Output the [x, y] coordinate of the center of the cell containing the given text.  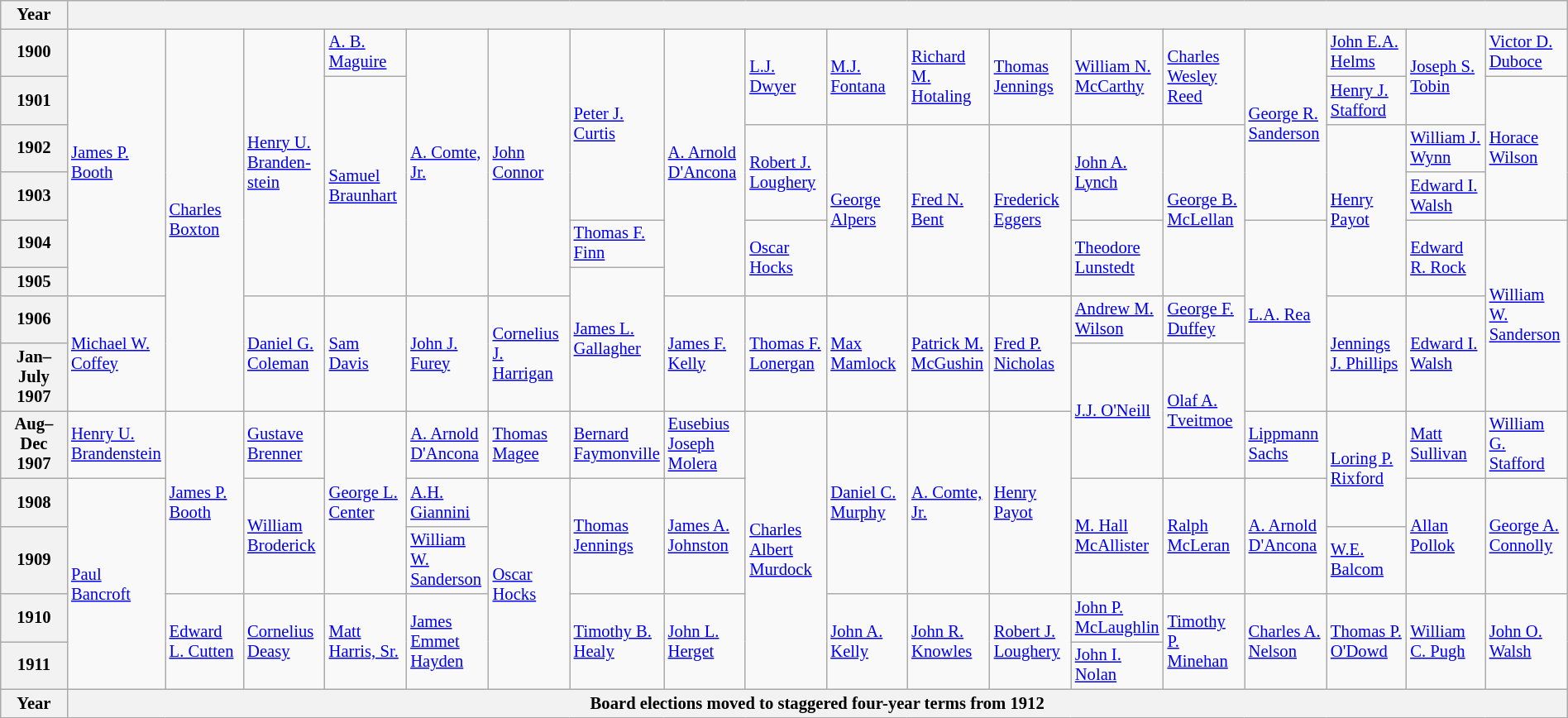
Horace Wilson [1527, 147]
Thomas F. Finn [617, 243]
1909 [34, 560]
Patrick M. McGushin [949, 353]
Cornelius Deasy [284, 642]
A. B. Maguire [366, 52]
1900 [34, 52]
Thomas P. O'Dowd [1366, 642]
Henry U. Branden- stein [284, 161]
James F. Kelly [705, 353]
John Connor [529, 161]
Ralph McLeran [1204, 536]
Board elections moved to staggered four-year terms from 1912 [817, 703]
Lippmann Sachs [1285, 444]
1903 [34, 196]
William J. Wynn [1446, 148]
M. Hall McAllister [1117, 536]
Eusebius Joseph Molera [705, 444]
1901 [34, 100]
Timothy B. Healy [617, 642]
Timothy P. Minehan [1204, 642]
Jennings J. Phillips [1366, 353]
John L. Herget [705, 642]
Daniel G. Coleman [284, 353]
Henry U. Brandenstein [116, 444]
John P. McLaughlin [1117, 618]
W.E. Balcom [1366, 560]
James L. Gallagher [617, 339]
Edward R. Rock [1446, 257]
Fred N. Bent [949, 210]
J.J. O'Neill [1117, 410]
1910 [34, 618]
Matt Harris, Sr. [366, 642]
John O. Walsh [1527, 642]
Charles Boxton [204, 219]
Thomas Magee [529, 444]
Richard M. Hotaling [949, 76]
Peter J. Curtis [617, 124]
James A. Johnston [705, 536]
John E.A. Helms [1366, 52]
Henry J. Stafford [1366, 100]
Frederick Eggers [1030, 210]
Daniel C. Murphy [867, 501]
Charles Wesley Reed [1204, 76]
William N. McCarthy [1117, 76]
Sam Davis [366, 353]
M.J. Fontana [867, 76]
William C. Pugh [1446, 642]
Jan–July 1907 [34, 376]
L.J. Dwyer [786, 76]
Gustave Brenner [284, 444]
John A. Lynch [1117, 172]
Cornelius J. Harrigan [529, 353]
Victor D. Duboce [1527, 52]
John A. Kelly [867, 642]
William Broderick [284, 536]
George Alpers [867, 210]
Charles A. Nelson [1285, 642]
1902 [34, 148]
Michael W. Coffey [116, 353]
Olaf A. Tveitmoe [1204, 410]
1905 [34, 281]
John I. Nolan [1117, 665]
Allan Pollok [1446, 536]
Charles Albert Murdock [786, 549]
John J. Furey [447, 353]
William G. Stafford [1527, 444]
1911 [34, 665]
Bernard Faymonville [617, 444]
John R. Knowles [949, 642]
Fred P. Nicholas [1030, 353]
George R. Sanderson [1285, 124]
A.H. Giannini [447, 502]
Paul Bancroft [116, 584]
Edward L. Cutten [204, 642]
Thomas F. Lonergan [786, 353]
1906 [34, 319]
Joseph S. Tobin [1446, 76]
George F. Duffey [1204, 319]
George A. Connolly [1527, 536]
1904 [34, 243]
Matt Sullivan [1446, 444]
George B. McLellan [1204, 210]
Max Mamlock [867, 353]
George L. Center [366, 501]
James Emmet Hayden [447, 642]
Theodore Lunstedt [1117, 257]
Loring P. Rixford [1366, 468]
Andrew M. Wilson [1117, 319]
Samuel Braunhart [366, 185]
L.A. Rea [1285, 314]
Aug–Dec 1907 [34, 444]
1908 [34, 502]
